Identify which cell holds the provided text, then report its [X, Y] central coordinate. 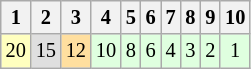
12 [76, 51]
20 [16, 51]
5 [131, 17]
9 [210, 17]
15 [46, 51]
7 [171, 17]
